From the cell containing the given text, extract its center point as (x, y) coordinate. 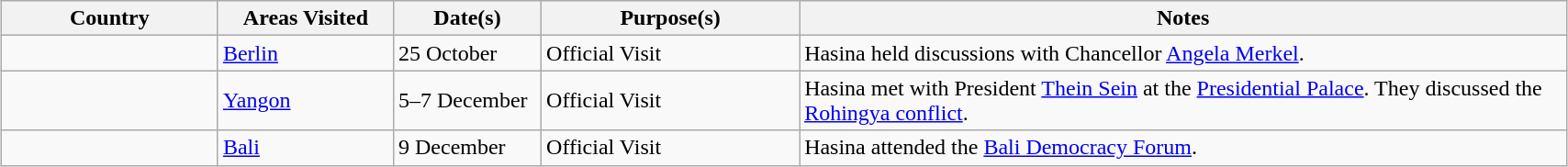
Hasina attended the Bali Democracy Forum. (1183, 148)
Hasina met with President Thein Sein at the Presidential Palace. They discussed the Rohingya conflict. (1183, 101)
Hasina held discussions with Chancellor Angela Merkel. (1183, 53)
Date(s) (466, 18)
Country (109, 18)
Areas Visited (305, 18)
5–7 December (466, 101)
Yangon (305, 101)
Berlin (305, 53)
Bali (305, 148)
25 October (466, 53)
9 December (466, 148)
Purpose(s) (670, 18)
Notes (1183, 18)
